Pinpoint the cell where the given text exists, returning its [X, Y] midpoint coordinate. 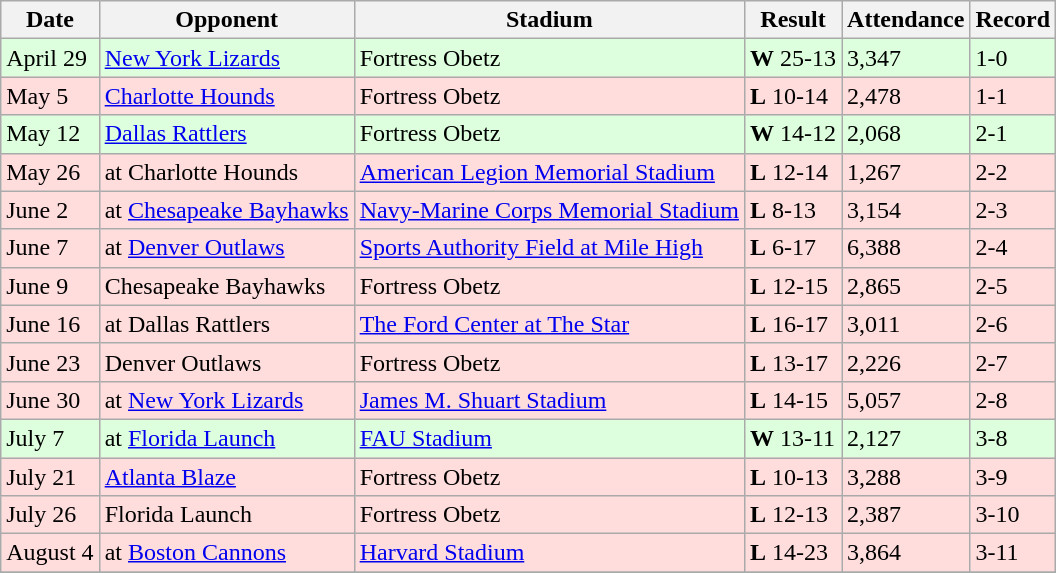
L 13-17 [792, 362]
Dallas Rattlers [226, 134]
3,011 [906, 324]
L 8-13 [792, 210]
W 13-11 [792, 438]
L 12-14 [792, 172]
W 14-12 [792, 134]
3-10 [1013, 515]
L 12-15 [792, 286]
2-4 [1013, 248]
6,388 [906, 248]
2-5 [1013, 286]
New York Lizards [226, 58]
Denver Outlaws [226, 362]
5,057 [906, 400]
2,478 [906, 96]
L 16-17 [792, 324]
July 26 [50, 515]
L 10-13 [792, 477]
2-2 [1013, 172]
Date [50, 20]
3-8 [1013, 438]
at Charlotte Hounds [226, 172]
June 16 [50, 324]
3,864 [906, 553]
May 5 [50, 96]
Result [792, 20]
3,154 [906, 210]
W 25-13 [792, 58]
3,347 [906, 58]
2,865 [906, 286]
L 14-15 [792, 400]
April 29 [50, 58]
1-0 [1013, 58]
August 4 [50, 553]
L 14-23 [792, 553]
L 10-14 [792, 96]
The Ford Center at The Star [549, 324]
at Dallas Rattlers [226, 324]
2-8 [1013, 400]
July 7 [50, 438]
2-1 [1013, 134]
2,068 [906, 134]
2,387 [906, 515]
June 2 [50, 210]
at Denver Outlaws [226, 248]
July 21 [50, 477]
at Chesapeake Bayhawks [226, 210]
Navy-Marine Corps Memorial Stadium [549, 210]
at New York Lizards [226, 400]
2-3 [1013, 210]
3,288 [906, 477]
Attendance [906, 20]
June 7 [50, 248]
May 12 [50, 134]
2,226 [906, 362]
Harvard Stadium [549, 553]
2-7 [1013, 362]
L 6-17 [792, 248]
1-1 [1013, 96]
2,127 [906, 438]
Chesapeake Bayhawks [226, 286]
L 12-13 [792, 515]
1,267 [906, 172]
American Legion Memorial Stadium [549, 172]
June 30 [50, 400]
June 23 [50, 362]
2-6 [1013, 324]
Stadium [549, 20]
Charlotte Hounds [226, 96]
June 9 [50, 286]
Atlanta Blaze [226, 477]
at Boston Cannons [226, 553]
Opponent [226, 20]
3-11 [1013, 553]
3-9 [1013, 477]
Florida Launch [226, 515]
James M. Shuart Stadium [549, 400]
May 26 [50, 172]
Sports Authority Field at Mile High [549, 248]
Record [1013, 20]
FAU Stadium [549, 438]
at Florida Launch [226, 438]
